Pinpoint the cell where the given text exists, returning its (X, Y) midpoint coordinate. 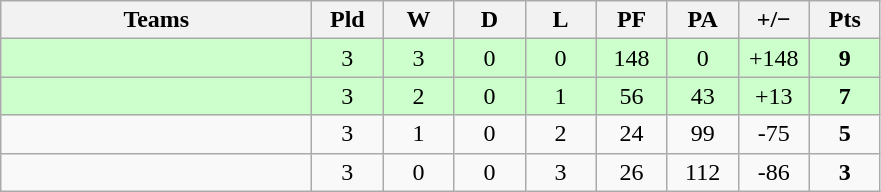
43 (702, 96)
24 (632, 134)
112 (702, 172)
5 (844, 134)
7 (844, 96)
L (560, 20)
148 (632, 58)
+/− (774, 20)
D (490, 20)
9 (844, 58)
+13 (774, 96)
PA (702, 20)
PF (632, 20)
+148 (774, 58)
W (418, 20)
-75 (774, 134)
-86 (774, 172)
Pld (348, 20)
Pts (844, 20)
Teams (156, 20)
56 (632, 96)
99 (702, 134)
26 (632, 172)
